Search for the cell housing the specified text and yield its (x, y) center coordinate. 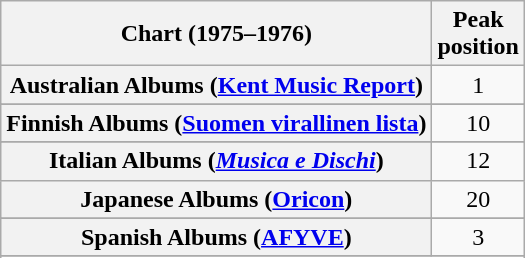
10 (478, 123)
Italian Albums (Musica e Dischi) (216, 161)
Chart (1975–1976) (216, 34)
1 (478, 85)
Peakposition (478, 34)
Australian Albums (Kent Music Report) (216, 85)
12 (478, 161)
Spanish Albums (AFYVE) (216, 237)
Japanese Albums (Oricon) (216, 199)
3 (478, 237)
20 (478, 199)
Finnish Albums (Suomen virallinen lista) (216, 123)
